Return the [x, y] coordinate for the center point of the cell that contains the specified text.  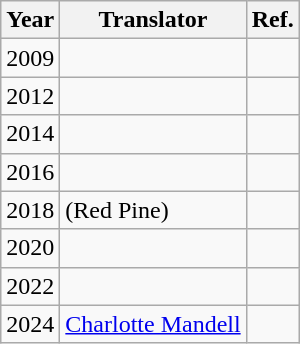
2024 [30, 324]
Year [30, 20]
2020 [30, 248]
2018 [30, 210]
2022 [30, 286]
(Red Pine) [153, 210]
2012 [30, 96]
2016 [30, 172]
Ref. [272, 20]
2014 [30, 134]
2009 [30, 58]
Charlotte Mandell [153, 324]
Translator [153, 20]
